Extract the [x, y] coordinate from the center of the cell holding the provided text.  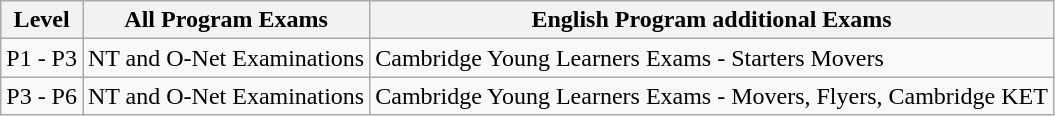
P3 - P6 [42, 96]
P1 - P3 [42, 58]
Level [42, 20]
Cambridge Young Learners Exams - Starters Movers [712, 58]
English Program additional Exams [712, 20]
Cambridge Young Learners Exams - Movers, Flyers, Cambridge KET [712, 96]
All Program Exams [226, 20]
